Determine the (x, y) coordinate at the center of the cell enclosing the given text.  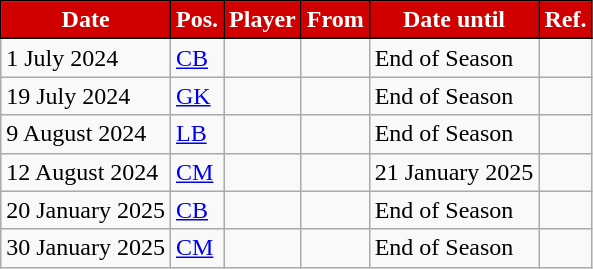
Player (263, 20)
Date (86, 20)
19 July 2024 (86, 96)
Ref. (566, 20)
GK (196, 96)
1 July 2024 (86, 58)
30 January 2025 (86, 248)
12 August 2024 (86, 172)
21 January 2025 (454, 172)
From (335, 20)
LB (196, 134)
Date until (454, 20)
Pos. (196, 20)
9 August 2024 (86, 134)
20 January 2025 (86, 210)
